Search for the cell housing the specified text and yield its (X, Y) center coordinate. 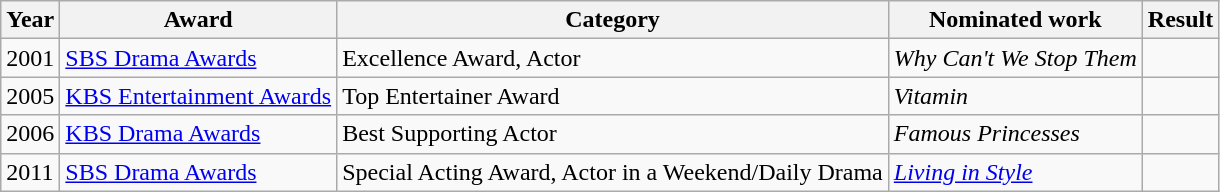
Category (613, 20)
Special Acting Award, Actor in a Weekend/Daily Drama (613, 172)
Result (1180, 20)
Famous Princesses (1015, 134)
Top Entertainer Award (613, 96)
2001 (30, 58)
2005 (30, 96)
Excellence Award, Actor (613, 58)
KBS Entertainment Awards (198, 96)
Living in Style (1015, 172)
Why Can't We Stop Them (1015, 58)
KBS Drama Awards (198, 134)
Best Supporting Actor (613, 134)
Nominated work (1015, 20)
Vitamin (1015, 96)
2006 (30, 134)
Award (198, 20)
2011 (30, 172)
Year (30, 20)
